Pinpoint the cell where the given text exists, returning its [X, Y] midpoint coordinate. 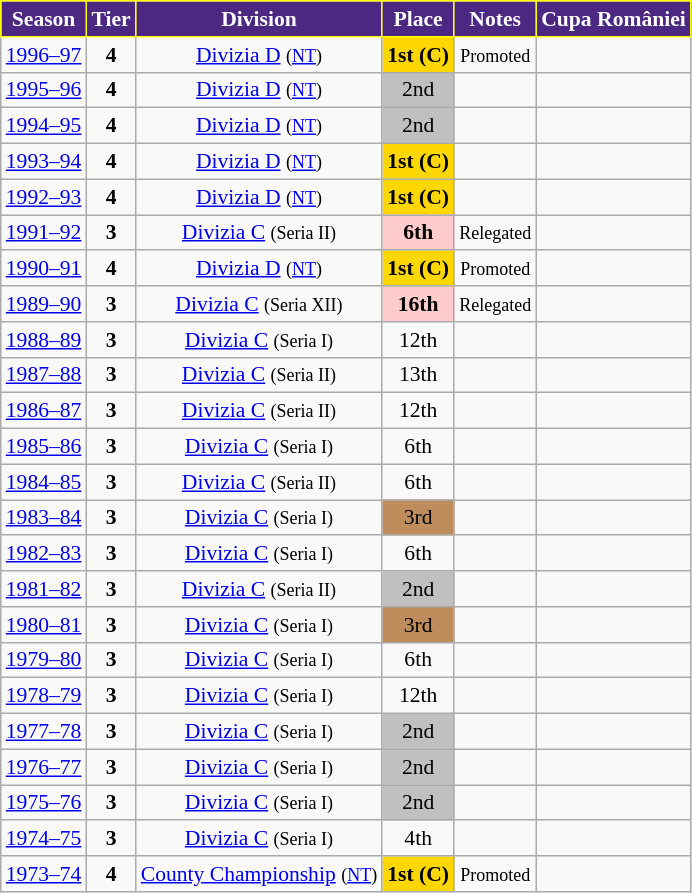
1988–89 [44, 340]
Place [418, 19]
1982–83 [44, 554]
Tier [110, 19]
1984–85 [44, 482]
1977–78 [44, 732]
1975–76 [44, 803]
1996–97 [44, 55]
1993–94 [44, 162]
1978–79 [44, 696]
1990–91 [44, 269]
Season [44, 19]
1985–86 [44, 447]
1973–74 [44, 874]
16th [418, 304]
Divizia C (Seria XII) [259, 304]
13th [418, 375]
Division [259, 19]
1983–84 [44, 518]
1974–75 [44, 839]
1976–77 [44, 767]
1981–82 [44, 589]
1994–95 [44, 126]
1991–92 [44, 233]
1989–90 [44, 304]
4th [418, 839]
1979–80 [44, 660]
1995–96 [44, 90]
1992–93 [44, 197]
1980–81 [44, 625]
Cupa României [614, 19]
Notes [495, 19]
1986–87 [44, 411]
1987–88 [44, 375]
County Championship (NT) [259, 874]
